Search for the cell housing the specified text and yield its (x, y) center coordinate. 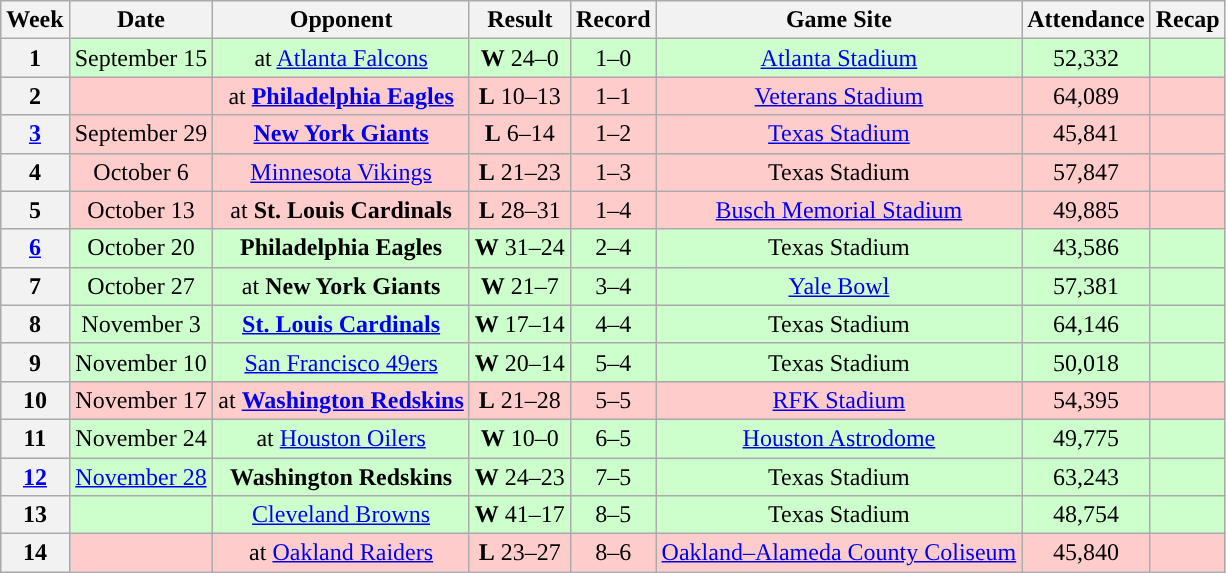
1–0 (613, 58)
52,332 (1086, 58)
49,885 (1086, 210)
RFK Stadium (839, 400)
at New York Giants (341, 286)
4 (35, 172)
at Atlanta Falcons (341, 58)
57,381 (1086, 286)
Veterans Stadium (839, 96)
63,243 (1086, 477)
43,586 (1086, 248)
Record (613, 20)
7–5 (613, 477)
54,395 (1086, 400)
Washington Redskins (341, 477)
1–2 (613, 134)
September 29 (141, 134)
Cleveland Browns (341, 515)
45,841 (1086, 134)
5–4 (613, 362)
Opponent (341, 20)
Atlanta Stadium (839, 58)
November 24 (141, 438)
48,754 (1086, 515)
10 (35, 400)
W 24–0 (520, 58)
Recap (1188, 20)
Game Site (839, 20)
7 (35, 286)
at Philadelphia Eagles (341, 96)
Date (141, 20)
Oakland–Alameda County Coliseum (839, 553)
14 (35, 553)
November 17 (141, 400)
50,018 (1086, 362)
8 (35, 324)
3 (35, 134)
1–3 (613, 172)
at Oakland Raiders (341, 553)
Philadelphia Eagles (341, 248)
at Washington Redskins (341, 400)
Result (520, 20)
L 6–14 (520, 134)
October 27 (141, 286)
at St. Louis Cardinals (341, 210)
November 28 (141, 477)
Attendance (1086, 20)
L 28–31 (520, 210)
W 10–0 (520, 438)
11 (35, 438)
L 10–13 (520, 96)
5 (35, 210)
12 (35, 477)
W 41–17 (520, 515)
64,146 (1086, 324)
8–6 (613, 553)
New York Giants (341, 134)
November 3 (141, 324)
64,089 (1086, 96)
Week (35, 20)
1–4 (613, 210)
2–4 (613, 248)
W 17–14 (520, 324)
L 21–23 (520, 172)
2 (35, 96)
W 21–7 (520, 286)
W 20–14 (520, 362)
3–4 (613, 286)
9 (35, 362)
L 23–27 (520, 553)
Busch Memorial Stadium (839, 210)
6–5 (613, 438)
November 10 (141, 362)
1–1 (613, 96)
October 6 (141, 172)
October 20 (141, 248)
57,847 (1086, 172)
W 24–23 (520, 477)
1 (35, 58)
St. Louis Cardinals (341, 324)
45,840 (1086, 553)
W 31–24 (520, 248)
6 (35, 248)
Yale Bowl (839, 286)
September 15 (141, 58)
5–5 (613, 400)
13 (35, 515)
8–5 (613, 515)
San Francisco 49ers (341, 362)
Houston Astrodome (839, 438)
Minnesota Vikings (341, 172)
L 21–28 (520, 400)
October 13 (141, 210)
at Houston Oilers (341, 438)
4–4 (613, 324)
49,775 (1086, 438)
